Pinpoint the cell where the given text exists, returning its (x, y) midpoint coordinate. 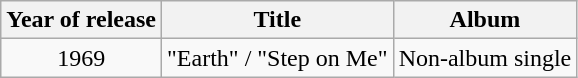
"Earth" / "Step on Me" (278, 58)
Album (485, 20)
1969 (82, 58)
Title (278, 20)
Year of release (82, 20)
Non-album single (485, 58)
